Return (X, Y) of the center of cell containing provided text 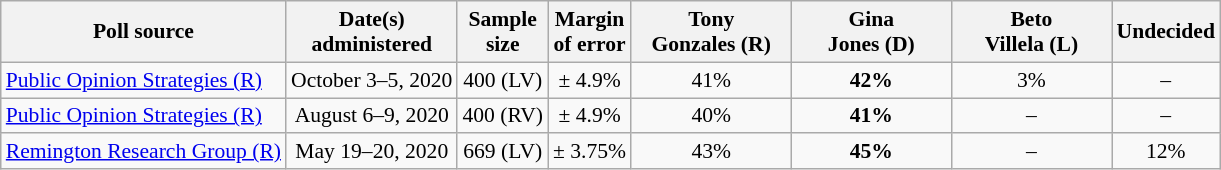
Poll source (144, 32)
GinaJones (D) (871, 32)
43% (711, 152)
May 19–20, 2020 (372, 152)
400 (LV) (502, 80)
± 3.75% (590, 152)
BetoVillela (L) (1031, 32)
Marginof error (590, 32)
12% (1166, 152)
October 3–5, 2020 (372, 80)
3% (1031, 80)
40% (711, 116)
Remington Research Group (R) (144, 152)
45% (871, 152)
August 6–9, 2020 (372, 116)
TonyGonzales (R) (711, 32)
42% (871, 80)
400 (RV) (502, 116)
669 (LV) (502, 152)
Samplesize (502, 32)
Date(s)administered (372, 32)
Undecided (1166, 32)
